Extract the [X, Y] coordinate from the center of the cell holding the provided text.  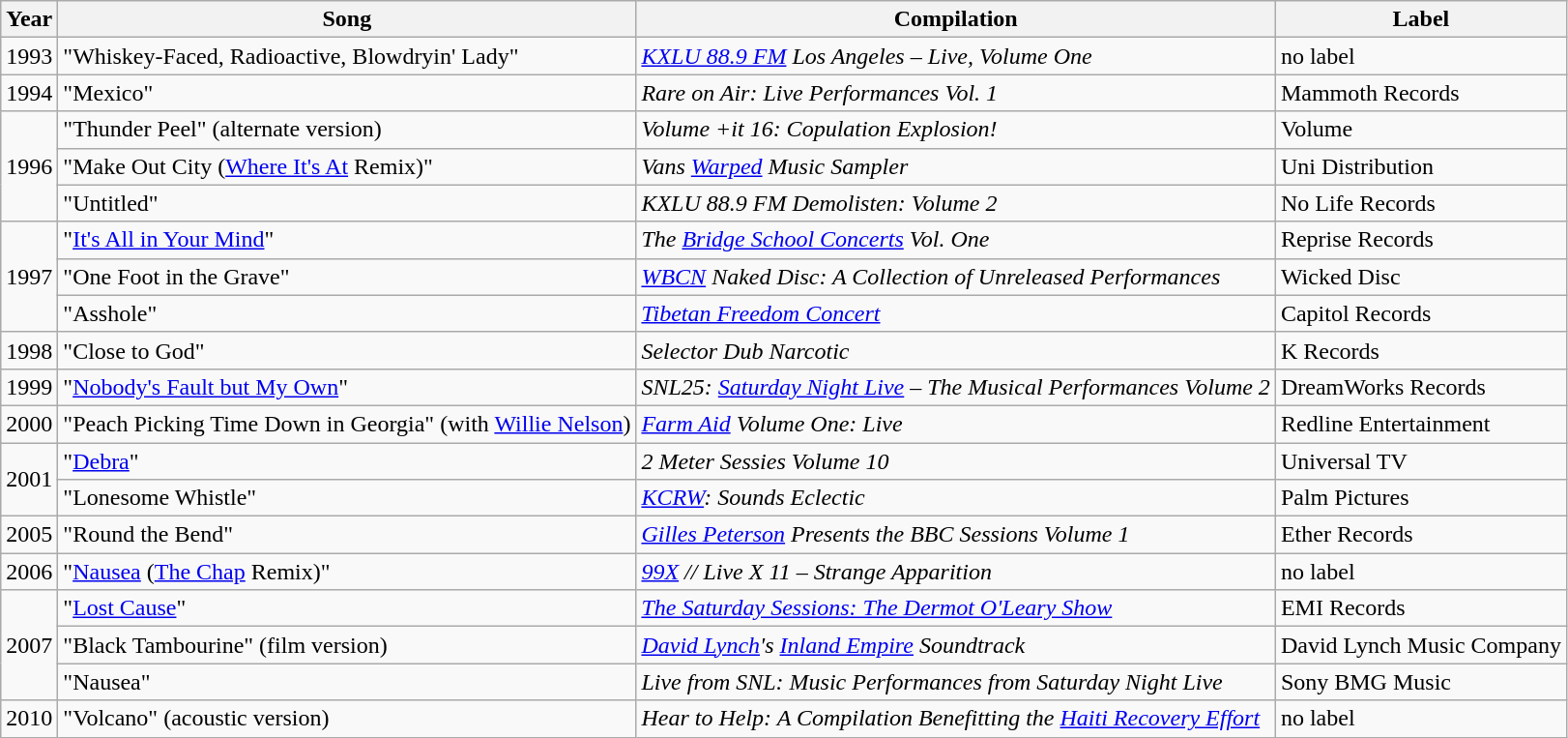
SNL25: Saturday Night Live – The Musical Performances Volume 2 [955, 387]
Redline Entertainment [1421, 424]
Gilles Peterson Presents the BBC Sessions Volume 1 [955, 535]
"Asshole" [347, 313]
2 Meter Sessies Volume 10 [955, 461]
"Thunder Peel" (alternate version) [347, 130]
Live from SNL: Music Performances from Saturday Night Live [955, 682]
KXLU 88.9 FM Los Angeles – Live, Volume One [955, 56]
Farm Aid Volume One: Live [955, 424]
David Lynch's Inland Empire Soundtrack [955, 645]
The Bridge School Concerts Vol. One [955, 240]
No Life Records [1421, 203]
2001 [29, 480]
1994 [29, 93]
1999 [29, 387]
Vans Warped Music Sampler [955, 166]
1997 [29, 277]
"Nobody's Fault but My Own" [347, 387]
"It's All in Your Mind" [347, 240]
2010 [29, 719]
"Volcano" (acoustic version) [347, 719]
"Whiskey-Faced, Radioactive, Blowdryin' Lady" [347, 56]
"Peach Picking Time Down in Georgia" (with Willie Nelson) [347, 424]
Label [1421, 19]
"One Foot in the Grave" [347, 277]
Mammoth Records [1421, 93]
Rare on Air: Live Performances Vol. 1 [955, 93]
Reprise Records [1421, 240]
"Close to God" [347, 350]
Sony BMG Music [1421, 682]
Universal TV [1421, 461]
DreamWorks Records [1421, 387]
2000 [29, 424]
Uni Distribution [1421, 166]
Volume [1421, 130]
David Lynch Music Company [1421, 645]
Volume +it 16: Copulation Explosion! [955, 130]
"Lonesome Whistle" [347, 498]
The Saturday Sessions: The Dermot O'Leary Show [955, 608]
"Mexico" [347, 93]
Wicked Disc [1421, 277]
KCRW: Sounds Eclectic [955, 498]
"Lost Cause" [347, 608]
KXLU 88.9 FM Demolisten: Volume 2 [955, 203]
EMI Records [1421, 608]
"Untitled" [347, 203]
Ether Records [1421, 535]
1996 [29, 166]
"Round the Bend" [347, 535]
Compilation [955, 19]
"Make Out City (Where It's At Remix)" [347, 166]
Selector Dub Narcotic [955, 350]
2005 [29, 535]
Song [347, 19]
WBCN Naked Disc: A Collection of Unreleased Performances [955, 277]
"Debra" [347, 461]
"Black Tambourine" (film version) [347, 645]
Palm Pictures [1421, 498]
Tibetan Freedom Concert [955, 313]
Capitol Records [1421, 313]
99X // Live X 11 – Strange Apparition [955, 572]
Hear to Help: A Compilation Benefitting the Haiti Recovery Effort [955, 719]
"Nausea" [347, 682]
Year [29, 19]
2007 [29, 645]
1993 [29, 56]
2006 [29, 572]
"Nausea (The Chap Remix)" [347, 572]
1998 [29, 350]
K Records [1421, 350]
